Detect which cell encompasses the target text, then output its (x, y) center coordinate. 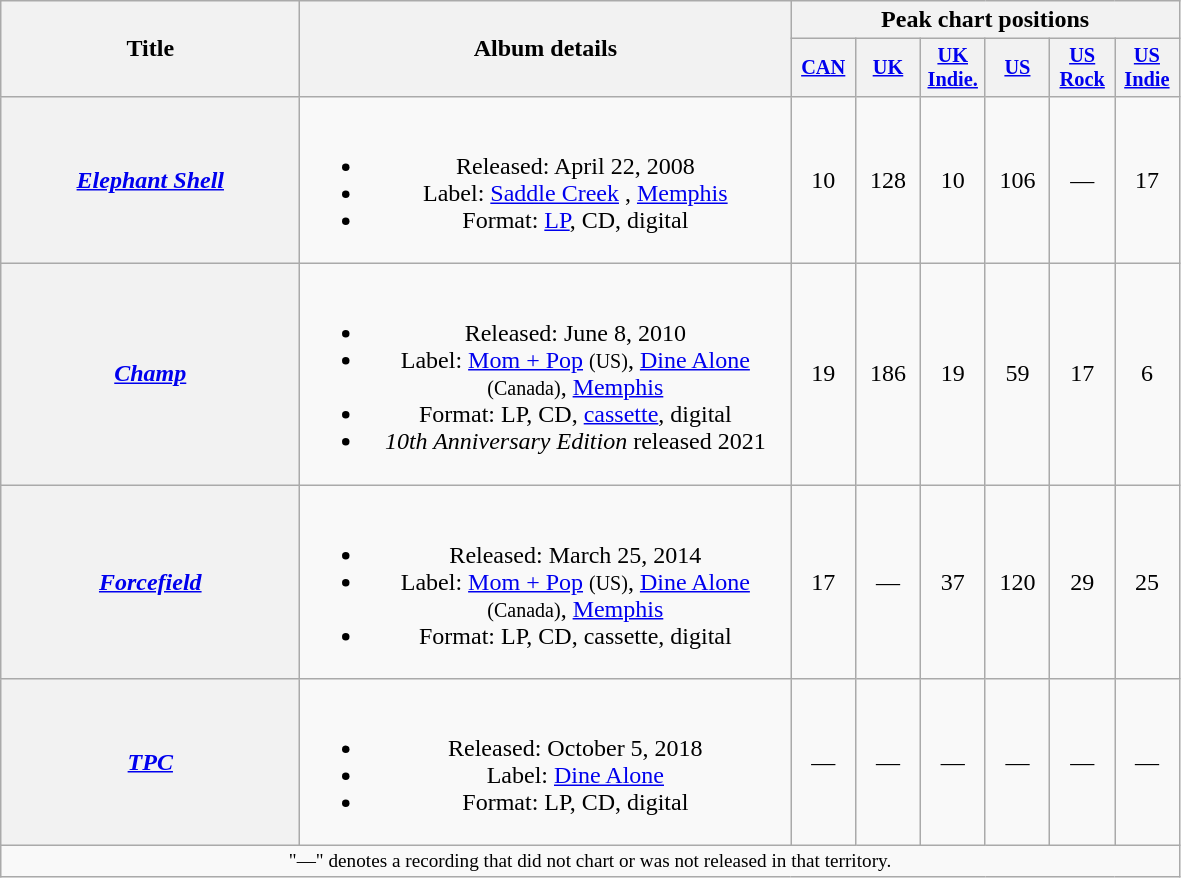
Forcefield (150, 582)
Released: April 22, 2008Label: Saddle Creek , Memphis Format: LP, CD, digital (546, 180)
6 (1148, 374)
106 (1018, 180)
CAN (824, 68)
Released: October 5, 2018Label: Dine AloneFormat: LP, CD, digital (546, 762)
UKIndie. (952, 68)
128 (888, 180)
Title (150, 49)
Champ (150, 374)
USRock (1082, 68)
UK (888, 68)
Peak chart positions (985, 20)
Released: June 8, 2010Label: Mom + Pop (US), Dine Alone (Canada), Memphis Format: LP, CD, cassette, digital10th Anniversary Edition released 2021 (546, 374)
Elephant Shell (150, 180)
25 (1148, 582)
37 (952, 582)
US (1018, 68)
Released: March 25, 2014Label: Mom + Pop (US), Dine Alone (Canada), Memphis Format: LP, CD, cassette, digital (546, 582)
29 (1082, 582)
"—" denotes a recording that did not chart or was not released in that territory. (590, 862)
TPC (150, 762)
Album details (546, 49)
59 (1018, 374)
USIndie (1148, 68)
186 (888, 374)
120 (1018, 582)
